Find where the given text appears and provide that cell's center as [x, y] coordinate. 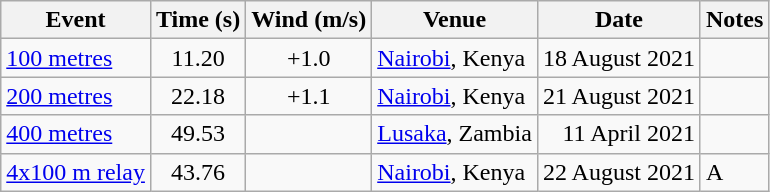
Time (s) [198, 20]
22.18 [198, 96]
Lusaka, Zambia [455, 134]
+1.1 [309, 96]
Venue [455, 20]
Notes [734, 20]
100 metres [76, 58]
18 August 2021 [618, 58]
Event [76, 20]
Wind (m/s) [309, 20]
11.20 [198, 58]
200 metres [76, 96]
22 August 2021 [618, 172]
Date [618, 20]
400 metres [76, 134]
49.53 [198, 134]
A [734, 172]
43.76 [198, 172]
11 April 2021 [618, 134]
4x100 m relay [76, 172]
21 August 2021 [618, 96]
+1.0 [309, 58]
